Scan for the cell matching the given text and deliver its (X, Y) coordinate at center. 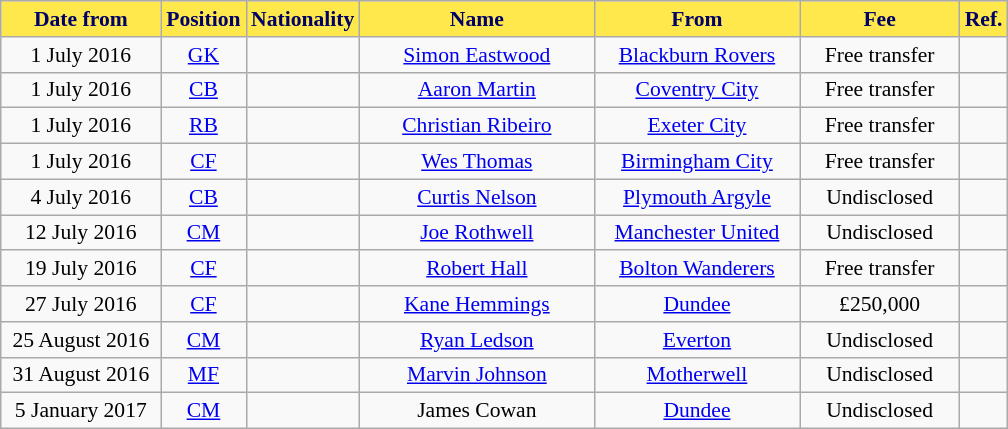
Bolton Wanderers (696, 269)
Date from (81, 19)
Curtis Nelson (476, 197)
Coventry City (696, 90)
Fee (880, 19)
4 July 2016 (81, 197)
MF (204, 375)
Ryan Ledson (476, 340)
19 July 2016 (81, 269)
Aaron Martin (476, 90)
5 January 2017 (81, 411)
Joe Rothwell (476, 233)
James Cowan (476, 411)
Wes Thomas (476, 162)
Nationality (302, 19)
RB (204, 126)
12 July 2016 (81, 233)
Robert Hall (476, 269)
GK (204, 55)
Manchester United (696, 233)
Plymouth Argyle (696, 197)
Everton (696, 340)
From (696, 19)
Birmingham City (696, 162)
Ref. (984, 19)
Christian Ribeiro (476, 126)
Marvin Johnson (476, 375)
Motherwell (696, 375)
Kane Hemmings (476, 304)
Position (204, 19)
31 August 2016 (81, 375)
Name (476, 19)
Simon Eastwood (476, 55)
Exeter City (696, 126)
27 July 2016 (81, 304)
25 August 2016 (81, 340)
Blackburn Rovers (696, 55)
£250,000 (880, 304)
